Pinpoint the cell where the given text exists, returning its [X, Y] midpoint coordinate. 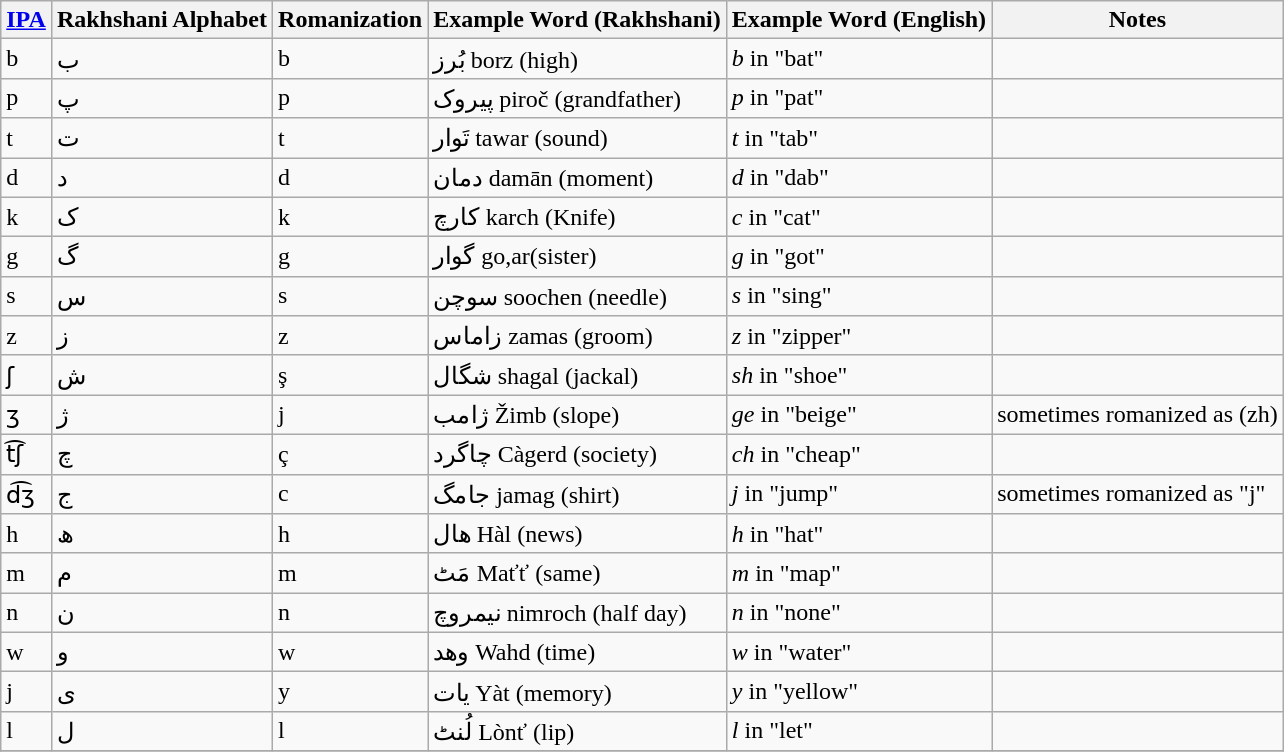
l in "let" [858, 731]
زاماس zamas (groom) [578, 336]
ب [162, 59]
ز [162, 336]
Rakhshani Alphabet [162, 20]
ch in "cheap" [858, 454]
y [350, 692]
d in "dab" [858, 178]
گوار go,ar(sister) [578, 257]
Romanization [350, 20]
z in "zipper" [858, 336]
c [350, 494]
س [162, 296]
Example Word (English) [858, 20]
پیروک piroč (grandfather) [578, 98]
نيمروچ nimroch (half day) [578, 613]
دمان damān (moment) [578, 178]
ن [162, 613]
پ [162, 98]
ج [162, 494]
چ [162, 454]
کارچ karch (Knife) [578, 217]
ʃ [26, 375]
م [162, 573]
ش [162, 375]
ک [162, 217]
sh in "shoe" [858, 375]
m in "map" [858, 573]
ژامب Žimb (slope) [578, 415]
IPA [26, 20]
چاگرد Càgerd (society) [578, 454]
سوچن soochen (needle) [578, 296]
وهد Wahd (time) [578, 652]
و [162, 652]
ھ [162, 534]
ژ [162, 415]
b in "bat" [858, 59]
sometimes romanized as "j" [1138, 494]
t in "tab" [858, 138]
p in "pat" [858, 98]
گ [162, 257]
هال Hàl (news) [578, 534]
d͡ʒ [26, 494]
مَٹ Maťť (same) [578, 573]
ç [350, 454]
د [162, 178]
c in "cat" [858, 217]
ت [162, 138]
ى [162, 692]
j in "jump" [858, 494]
s in "sing" [858, 296]
g in "got" [858, 257]
تَوار tawar (sound) [578, 138]
شگال shagal (jackal) [578, 375]
ş [350, 375]
n in "none" [858, 613]
h in "hat" [858, 534]
لُنٹ Lònť (lip) [578, 731]
sometimes romanized as (zh) [1138, 415]
جامگ jamag (shirt) [578, 494]
y in "yellow" [858, 692]
ʒ [26, 415]
t͡ʃ [26, 454]
یات Yàt (memory) [578, 692]
w in "water" [858, 652]
ل [162, 731]
Notes [1138, 20]
ge in "beige" [858, 415]
Example Word (Rakhshani) [578, 20]
بُرز borz (high) [578, 59]
